Detect which cell encompasses the target text, then output its (x, y) center coordinate. 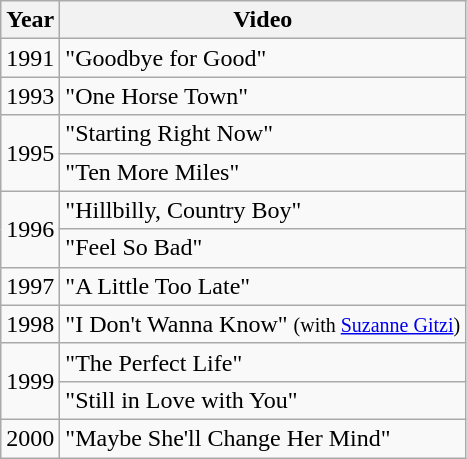
"Feel So Bad" (263, 248)
"Ten More Miles" (263, 172)
"One Horse Town" (263, 96)
1999 (30, 381)
"Maybe She'll Change Her Mind" (263, 438)
1995 (30, 153)
"The Perfect Life" (263, 362)
Video (263, 20)
1993 (30, 96)
"Still in Love with You" (263, 400)
1991 (30, 58)
"Hillbilly, Country Boy" (263, 210)
1998 (30, 324)
"Starting Right Now" (263, 134)
2000 (30, 438)
"A Little Too Late" (263, 286)
"Goodbye for Good" (263, 58)
Year (30, 20)
1997 (30, 286)
1996 (30, 229)
"I Don't Wanna Know" (with Suzanne Gitzi) (263, 324)
